Locate the cell with the specified text and output its [x, y] center coordinate. 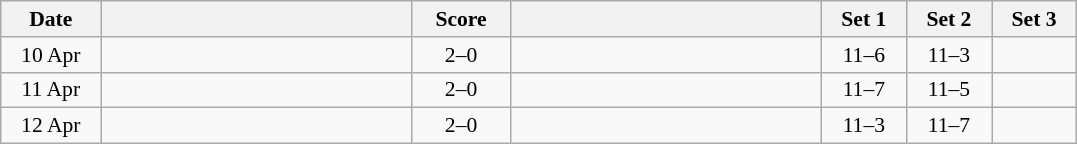
12 Apr [51, 126]
Set 1 [864, 19]
Set 2 [948, 19]
11–6 [864, 55]
10 Apr [51, 55]
Set 3 [1034, 19]
Score [461, 19]
11–5 [948, 90]
11 Apr [51, 90]
Date [51, 19]
